Output the [x, y] coordinate of the center of the cell containing the given text.  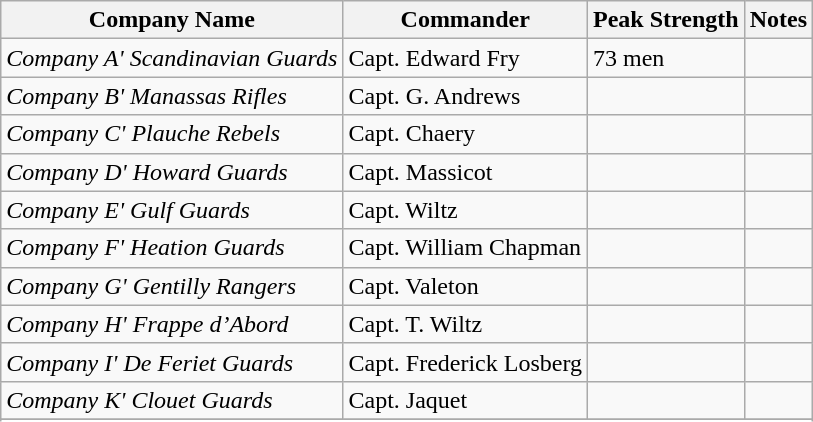
Company I' De Feriet Guards [172, 362]
Capt. Jaquet [466, 400]
Company H' Frappe d’Abord [172, 324]
Company Name [172, 20]
Company K' Clouet Guards [172, 400]
Company F' Heation Guards [172, 248]
Company D' Howard Guards [172, 172]
Notes [778, 20]
Capt. Wiltz [466, 210]
Capt. G. Andrews [466, 96]
Capt. Massicot [466, 172]
Capt. Chaery [466, 134]
73 men [666, 58]
Company C' Plauche Rebels [172, 134]
Capt. William Chapman [466, 248]
Company A' Scandinavian Guards [172, 58]
Capt. Valeton [466, 286]
Company G' Gentilly Rangers [172, 286]
Capt. Frederick Losberg [466, 362]
Company B' Manassas Rifles [172, 96]
Capt. Edward Fry [466, 58]
Commander [466, 20]
Capt. T. Wiltz [466, 324]
Company E' Gulf Guards [172, 210]
Peak Strength [666, 20]
